From the cell containing the given text, extract its center point as (X, Y) coordinate. 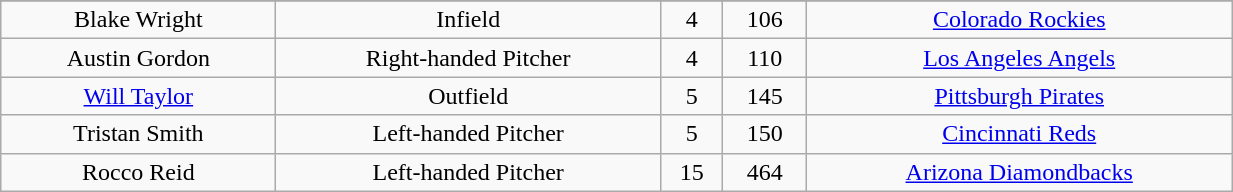
Tristan Smith (138, 134)
Pittsburgh Pirates (1020, 96)
Infield (468, 20)
Arizona Diamondbacks (1020, 172)
464 (765, 172)
Los Angeles Angels (1020, 58)
Right-handed Pitcher (468, 58)
Outfield (468, 96)
Colorado Rockies (1020, 20)
110 (765, 58)
106 (765, 20)
150 (765, 134)
Blake Wright (138, 20)
Will Taylor (138, 96)
15 (691, 172)
Austin Gordon (138, 58)
Rocco Reid (138, 172)
145 (765, 96)
Cincinnati Reds (1020, 134)
